Find where the given text appears and provide that cell's center as [X, Y] coordinate. 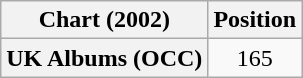
UK Albums (OCC) [104, 58]
Chart (2002) [104, 20]
165 [255, 58]
Position [255, 20]
